Find where the given text appears and provide that cell's center as [x, y] coordinate. 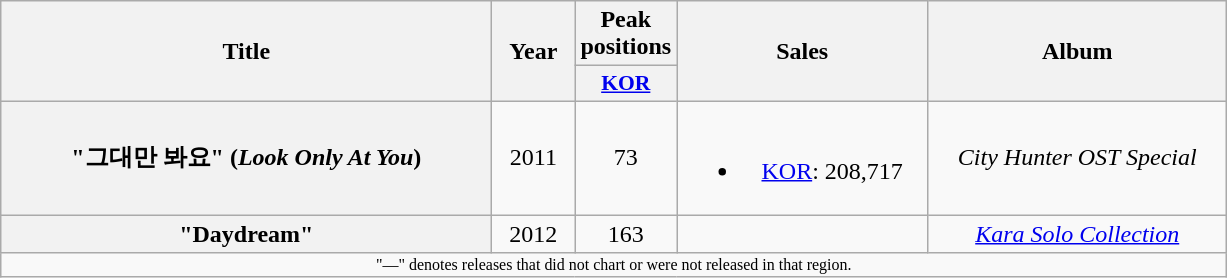
Peak positions [626, 34]
Title [246, 52]
KOR [626, 84]
Year [534, 52]
"Daydream" [246, 233]
2011 [534, 158]
City Hunter OST Special [1078, 158]
"그대만 봐요" (Look Only At You) [246, 158]
Kara Solo Collection [1078, 233]
2012 [534, 233]
Sales [802, 52]
KOR: 208,717 [802, 158]
163 [626, 233]
73 [626, 158]
"—" denotes releases that did not chart or were not released in that region. [614, 265]
Album [1078, 52]
